From the cell containing the given text, extract its center point as [X, Y] coordinate. 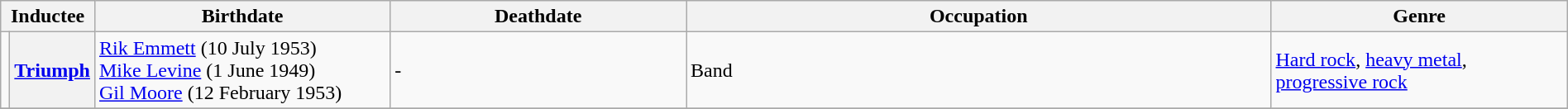
Occupation [979, 17]
Hard rock, heavy metal, progressive rock [1419, 70]
Band [979, 70]
Deathdate [538, 17]
- [538, 70]
Triumph [53, 70]
Genre [1419, 17]
Birthdate [241, 17]
Inductee [48, 17]
Rik Emmett (10 July 1953) Mike Levine (1 June 1949) Gil Moore (12 February 1953) [241, 70]
